Determine the (X, Y) coordinate at the center of the cell enclosing the given text.  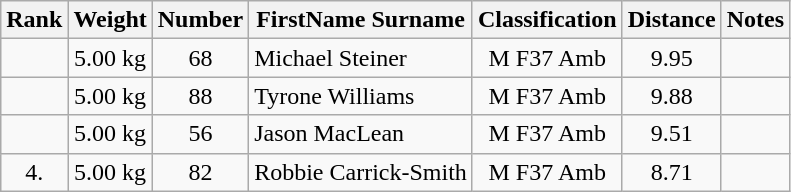
9.51 (672, 134)
68 (200, 58)
Notes (755, 20)
Tyrone Williams (361, 96)
56 (200, 134)
Michael Steiner (361, 58)
FirstName Surname (361, 20)
Robbie Carrick-Smith (361, 172)
Jason MacLean (361, 134)
Number (200, 20)
4. (34, 172)
Distance (672, 20)
9.95 (672, 58)
82 (200, 172)
Classification (547, 20)
Weight (110, 20)
Rank (34, 20)
8.71 (672, 172)
88 (200, 96)
9.88 (672, 96)
